For the text-containing cell, return its midpoint in [x, y] coordinate format. 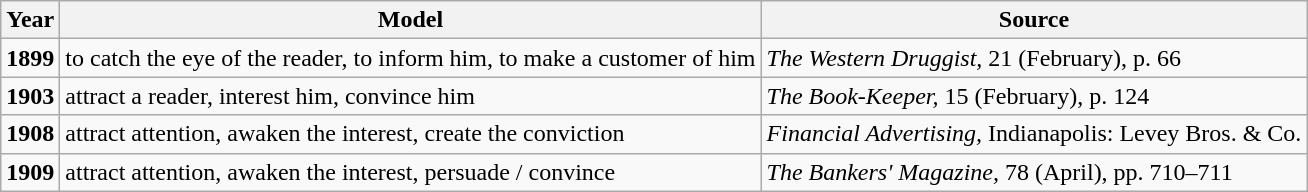
The Bankers' Magazine, 78 (April), pp. 710–711 [1034, 172]
1909 [30, 172]
1903 [30, 96]
The Book-Keeper, 15 (February), p. 124 [1034, 96]
attract a reader, interest him, convince him [410, 96]
attract attention, awaken the interest, create the conviction [410, 134]
1908 [30, 134]
Source [1034, 20]
1899 [30, 58]
Model [410, 20]
attract attention, awaken the interest, persuade / convince [410, 172]
Year [30, 20]
to catch the eye of the reader, to inform him, to make a customer of him [410, 58]
The Western Druggist, 21 (February), p. 66 [1034, 58]
Financial Advertising, Indianapolis: Levey Bros. & Co. [1034, 134]
